Pinpoint the cell where the given text exists, returning its (x, y) midpoint coordinate. 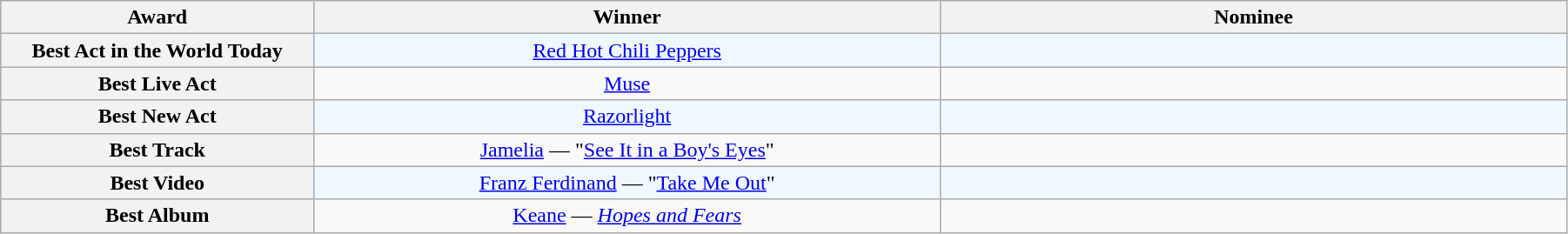
Muse (627, 84)
Best Act in the World Today (157, 50)
Best Live Act (157, 84)
Winner (627, 17)
Award (157, 17)
Razorlight (627, 117)
Best Video (157, 183)
Best Track (157, 150)
Best New Act (157, 117)
Best Album (157, 216)
Franz Ferdinand — "Take Me Out" (627, 183)
Keane — Hopes and Fears (627, 216)
Jamelia — "See It in a Boy's Eyes" (627, 150)
Nominee (1254, 17)
Red Hot Chili Peppers (627, 50)
